For the text-containing cell, return its midpoint in (x, y) coordinate format. 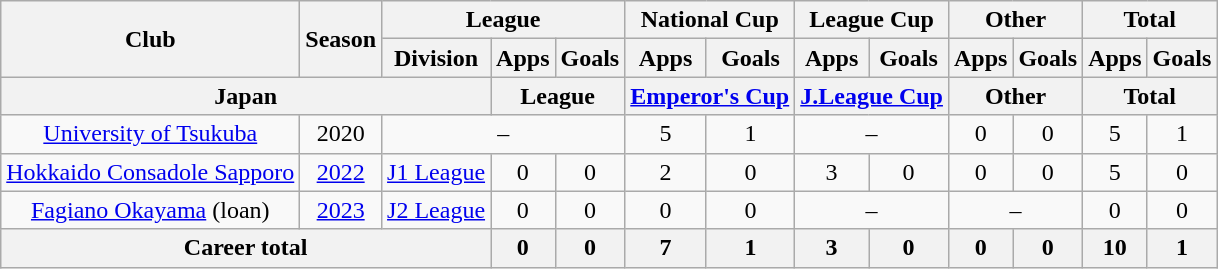
Club (150, 39)
10 (1115, 248)
League Cup (872, 20)
7 (666, 248)
Division (436, 58)
Emperor's Cup (710, 96)
J.League Cup (872, 96)
Season (341, 39)
J2 League (436, 210)
2023 (341, 210)
2020 (341, 134)
Career total (246, 248)
University of Tsukuba (150, 134)
Japan (246, 96)
J1 League (436, 172)
National Cup (710, 20)
2022 (341, 172)
2 (666, 172)
Hokkaido Consadole Sapporo (150, 172)
Fagiano Okayama (loan) (150, 210)
